Identify which cell holds the provided text, then report its (x, y) central coordinate. 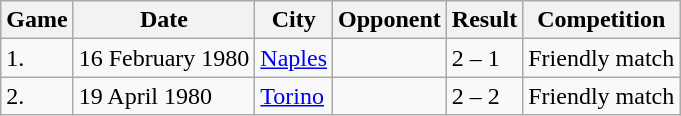
19 April 1980 (164, 96)
Opponent (390, 20)
Result (484, 20)
Competition (602, 20)
2 – 2 (484, 96)
Torino (294, 96)
Date (164, 20)
16 February 1980 (164, 58)
Naples (294, 58)
2 – 1 (484, 58)
1. (37, 58)
City (294, 20)
2. (37, 96)
Game (37, 20)
